Determine the (X, Y) coordinate at the center of the cell enclosing the given text.  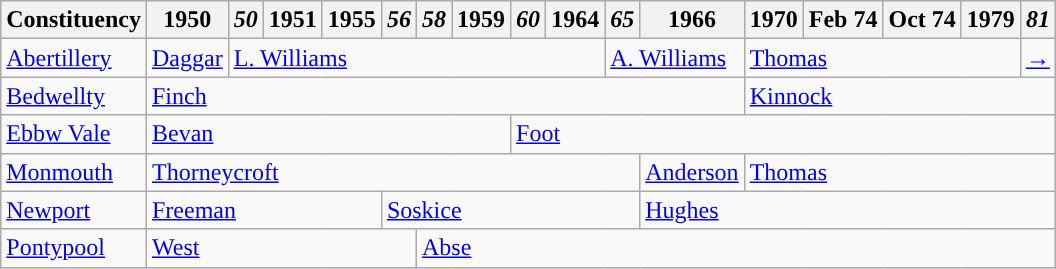
65 (622, 20)
A. Williams (674, 58)
Hughes (848, 210)
Finch (445, 96)
Daggar (187, 58)
Anderson (692, 172)
Constituency (74, 20)
Foot (784, 134)
Ebbw Vale (74, 134)
1955 (352, 20)
1970 (774, 20)
Newport (74, 210)
1979 (990, 20)
Bevan (328, 134)
Thorneycroft (392, 172)
Abertillery (74, 58)
1966 (692, 20)
Feb 74 (843, 20)
1959 (482, 20)
→ (1038, 58)
Soskice (510, 210)
West (281, 248)
50 (246, 20)
60 (528, 20)
Monmouth (74, 172)
L. Williams (416, 58)
81 (1038, 20)
Bedwellty (74, 96)
1950 (187, 20)
1964 (576, 20)
Oct 74 (922, 20)
1951 (292, 20)
Kinnock (900, 96)
Freeman (264, 210)
58 (434, 20)
Abse (736, 248)
Pontypool (74, 248)
56 (398, 20)
